Determine the (X, Y) coordinate at the center of the cell enclosing the given text.  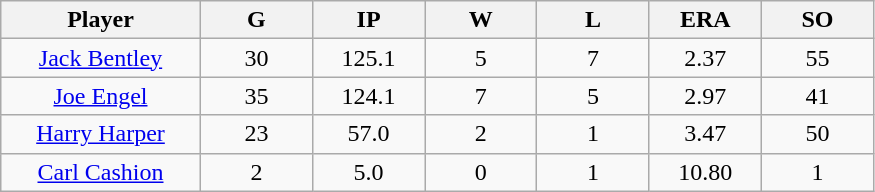
L (593, 20)
IP (368, 20)
Player (101, 20)
0 (481, 172)
41 (817, 96)
125.1 (368, 58)
W (481, 20)
35 (256, 96)
55 (817, 58)
G (256, 20)
30 (256, 58)
Jack Bentley (101, 58)
2.97 (705, 96)
2.37 (705, 58)
SO (817, 20)
57.0 (368, 134)
Joe Engel (101, 96)
10.80 (705, 172)
5.0 (368, 172)
3.47 (705, 134)
124.1 (368, 96)
23 (256, 134)
50 (817, 134)
Carl Cashion (101, 172)
Harry Harper (101, 134)
ERA (705, 20)
